Locate the cell with the specified text and output its (X, Y) center coordinate. 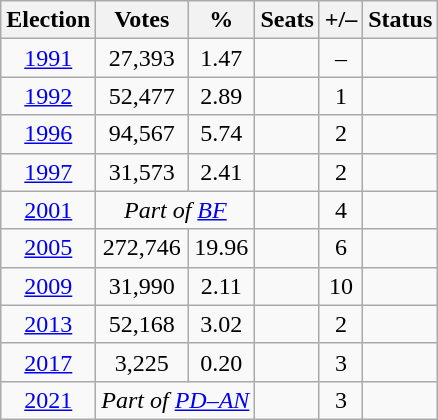
5.74 (222, 134)
2017 (48, 362)
Election (48, 20)
94,567 (142, 134)
2009 (48, 286)
+/– (340, 20)
2001 (48, 210)
2021 (48, 400)
2.89 (222, 96)
27,393 (142, 58)
– (340, 58)
10 (340, 286)
3.02 (222, 324)
272,746 (142, 248)
19.96 (222, 248)
4 (340, 210)
2.41 (222, 172)
Seats (287, 20)
% (222, 20)
Part of PD–AN (176, 400)
52,477 (142, 96)
Part of BF (176, 210)
31,990 (142, 286)
6 (340, 248)
2013 (48, 324)
3,225 (142, 362)
1.47 (222, 58)
Votes (142, 20)
31,573 (142, 172)
Status (400, 20)
0.20 (222, 362)
2005 (48, 248)
1992 (48, 96)
1 (340, 96)
1991 (48, 58)
1996 (48, 134)
52,168 (142, 324)
2.11 (222, 286)
1997 (48, 172)
